Pinpoint the cell where the given text exists, returning its (X, Y) midpoint coordinate. 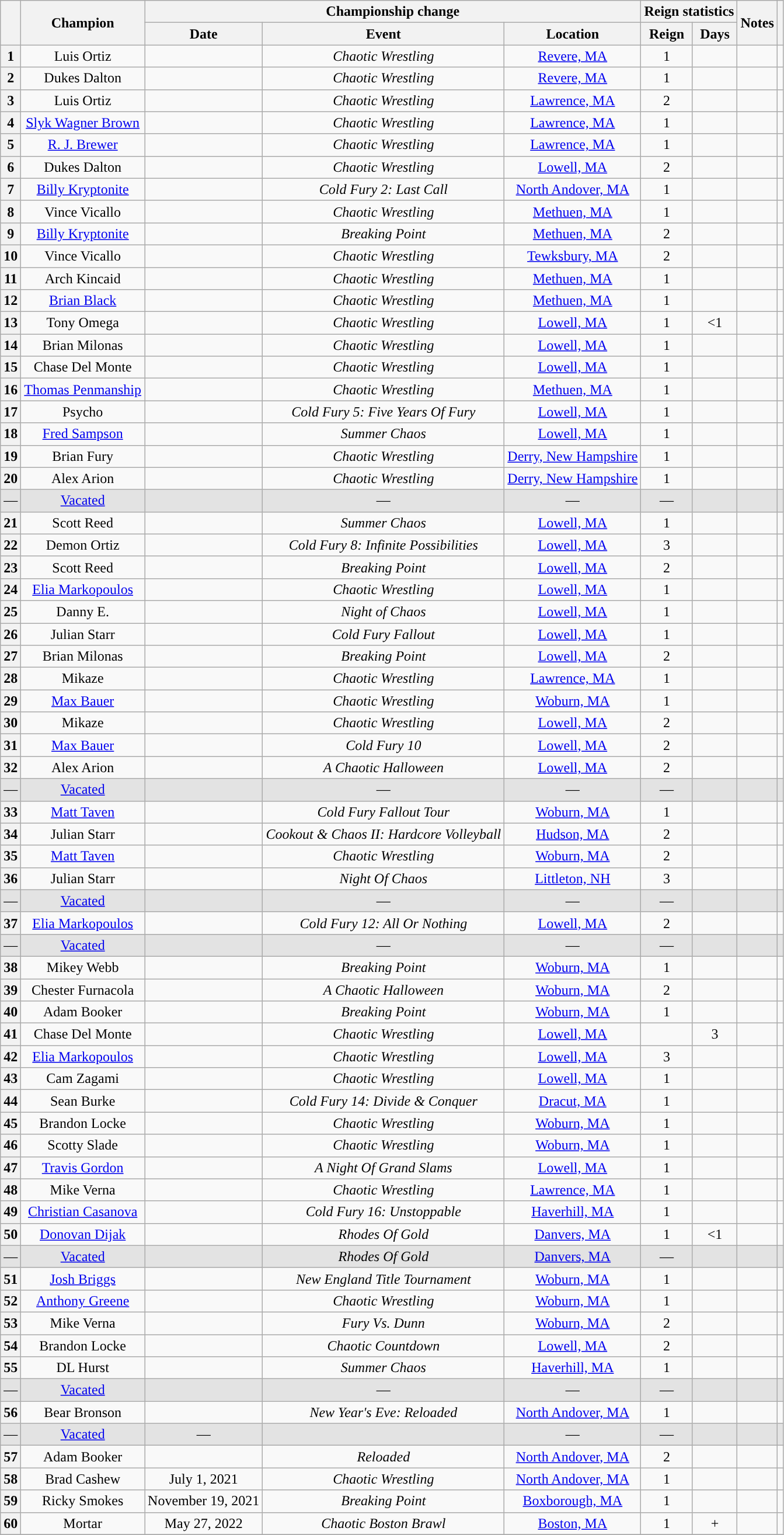
Donovan Dijak (83, 1234)
18 (11, 434)
May 27, 2022 (204, 1523)
Cold Fury Fallout (384, 634)
Cam Zagami (83, 1079)
Slyk Wagner Brown (83, 123)
20 (11, 478)
30 (11, 723)
14 (11, 345)
23 (11, 567)
Cold Fury 8: Infinite Possibilities (384, 545)
Demon Ortiz (83, 545)
Reloaded (384, 1457)
Mikey Webb (83, 967)
Fred Sampson (83, 434)
51 (11, 1279)
Thomas Penmanship (83, 390)
Littleton, NH (573, 878)
July 1, 2021 (204, 1479)
12 (11, 301)
Dracut, MA (573, 1101)
15 (11, 367)
32 (11, 767)
6 (11, 167)
36 (11, 878)
November 19, 2021 (204, 1501)
4 (11, 123)
Notes (757, 23)
17 (11, 412)
43 (11, 1079)
9 (11, 234)
Arch Kincaid (83, 279)
Christian Casanova (83, 1212)
55 (11, 1368)
Location (573, 34)
47 (11, 1168)
Boston, MA (573, 1523)
Cold Fury 12: All Or Nothing (384, 923)
Cold Fury 16: Unstoppable (384, 1212)
41 (11, 1034)
R. J. Brewer (83, 145)
11 (11, 279)
59 (11, 1501)
Cold Fury 10 (384, 745)
26 (11, 634)
42 (11, 1057)
New Year's Eve: Reloaded (384, 1412)
Cold Fury 5: Five Years Of Fury (384, 412)
50 (11, 1234)
Brian Fury (83, 456)
Sean Burke (83, 1101)
46 (11, 1145)
25 (11, 612)
Cold Fury 2: Last Call (384, 189)
35 (11, 856)
Date (204, 34)
44 (11, 1101)
Mortar (83, 1523)
19 (11, 456)
45 (11, 1123)
Night Of Chaos (384, 878)
Event (384, 34)
Reign (667, 34)
A Night Of Grand Slams (384, 1168)
Josh Briggs (83, 1279)
24 (11, 589)
53 (11, 1323)
34 (11, 834)
33 (11, 812)
Champion (83, 23)
13 (11, 323)
Tewksbury, MA (573, 256)
Chaotic Boston Brawl (384, 1523)
38 (11, 967)
60 (11, 1523)
54 (11, 1345)
48 (11, 1190)
Brian Black (83, 301)
New England Title Tournament (384, 1279)
Fury Vs. Dunn (384, 1323)
Cold Fury 14: Divide & Conquer (384, 1101)
Cookout & Chaos II: Hardcore Volleyball (384, 834)
Psycho (83, 412)
8 (11, 211)
Days (715, 34)
56 (11, 1412)
Travis Gordon (83, 1168)
Ricky Smokes (83, 1501)
28 (11, 679)
+ (715, 1523)
Chaotic Countdown (384, 1345)
Tony Omega (83, 323)
5 (11, 145)
Bear Bronson (83, 1412)
29 (11, 701)
Hudson, MA (573, 834)
Night of Chaos (384, 612)
57 (11, 1457)
16 (11, 390)
49 (11, 1212)
DL Hurst (83, 1368)
Brad Cashew (83, 1479)
Championship change (393, 12)
Reign statistics (689, 12)
Chester Furnacola (83, 990)
21 (11, 523)
39 (11, 990)
10 (11, 256)
40 (11, 1012)
Boxborough, MA (573, 1501)
37 (11, 923)
Danny E. (83, 612)
Anthony Greene (83, 1301)
22 (11, 545)
31 (11, 745)
7 (11, 189)
27 (11, 657)
58 (11, 1479)
Scotty Slade (83, 1145)
Cold Fury Fallout Tour (384, 812)
52 (11, 1301)
